Locate the cell with the specified text and output its (x, y) center coordinate. 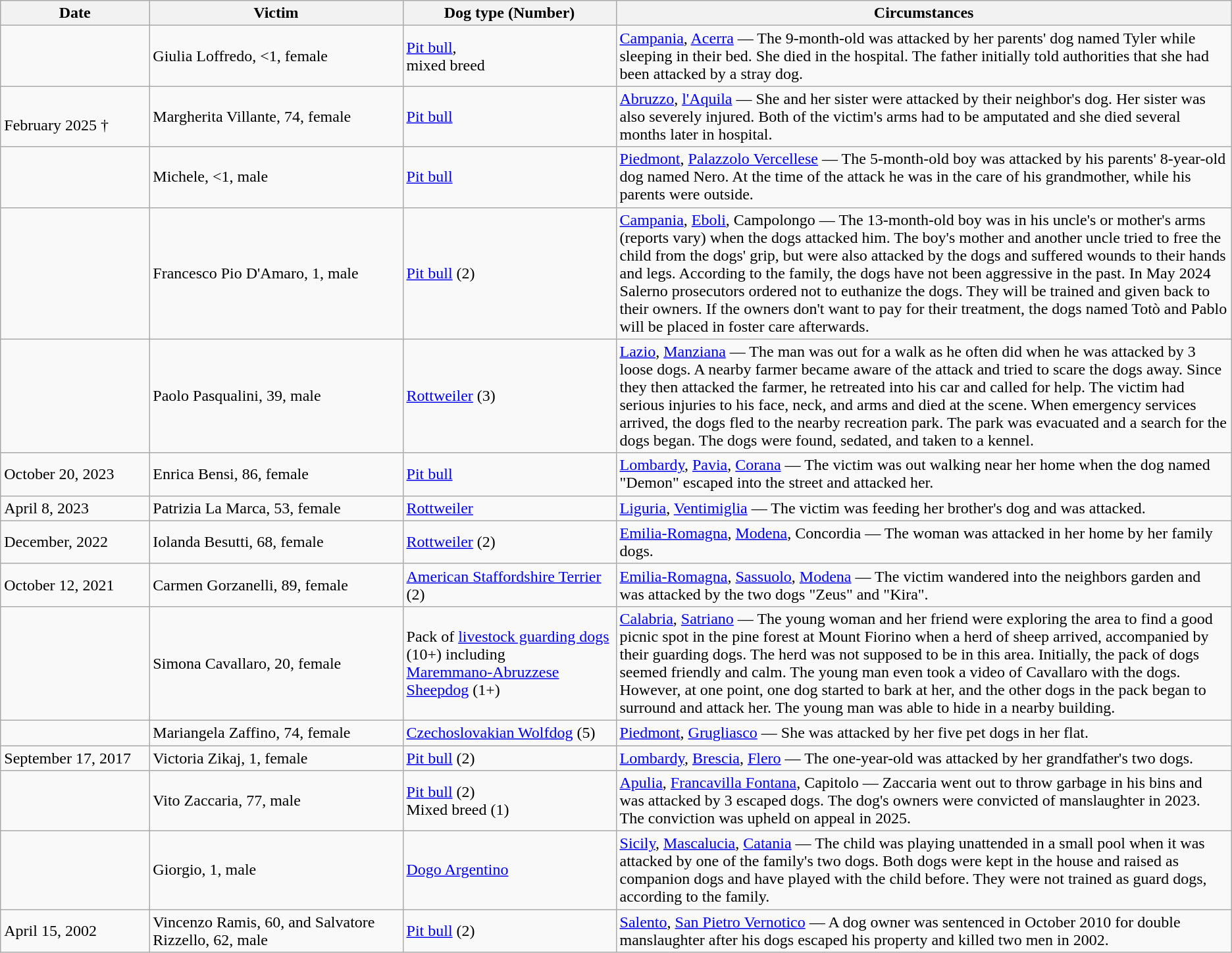
Victoria Zikaj, 1, female (276, 758)
Dog type (Number) (509, 13)
Giorgio, 1, male (276, 870)
Mariangela Zaffino, 74, female (276, 733)
Vito Zaccaria, 77, male (276, 801)
Giulia Loffredo, <1, female (276, 56)
December, 2022 (75, 542)
Pit bull (2)Mixed breed (1) (509, 801)
Michele, <1, male (276, 177)
Lombardy, Pavia, Corana — The victim was out walking near her home when the dog named "Demon" escaped into the street and attacked her. (924, 474)
Rottweiler (2) (509, 542)
Pit bull,mixed breed (509, 56)
Piedmont, Grugliasco — She was attacked by her five pet dogs in her flat. (924, 733)
Vincenzo Ramis, 60, and Salvatore Rizzello, 62, male (276, 931)
Paolo Pasqualini, 39, male (276, 396)
Enrica Bensi, 86, female (276, 474)
Liguria, Ventimiglia — The victim was feeding her brother's dog and was attacked. (924, 508)
Emilia-Romagna, Modena, Concordia — The woman was attacked in her home by her family dogs. (924, 542)
Czechoslovakian Wolfdog (5) (509, 733)
Simona Cavallaro, 20, female (276, 663)
American Staffordshire Terrier (2) (509, 584)
Patrizia La Marca, 53, female (276, 508)
Rottweiler (509, 508)
April 8, 2023 (75, 508)
Lombardy, Brescia, Flero — The one-year-old was attacked by her grandfather's two dogs. (924, 758)
October 20, 2023 (75, 474)
October 12, 2021 (75, 584)
Dogo Argentino (509, 870)
Carmen Gorzanelli, 89, female (276, 584)
Victim (276, 13)
September 17, 2017 (75, 758)
Iolanda Besutti, 68, female (276, 542)
Francesco Pio D'Amaro, 1, male (276, 273)
Circumstances (924, 13)
Margherita Villante, 74, female (276, 116)
Emilia-Romagna, Sassuolo, Modena — The victim wandered into the neighbors garden and was attacked by the two dogs "Zeus" and "Kira". (924, 584)
April 15, 2002 (75, 931)
Rottweiler (3) (509, 396)
Pack of livestock guarding dogs (10+) includingMaremmano-Abruzzese Sheepdog (1+) (509, 663)
February 2025 † (75, 116)
Date (75, 13)
